Return (x, y) of the center of cell containing provided text 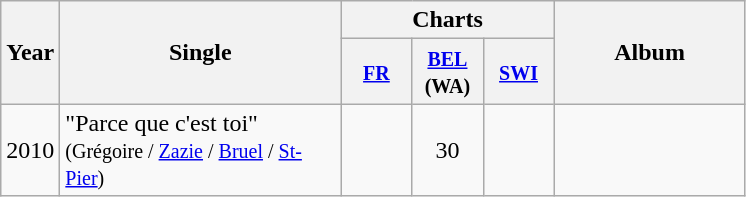
SWI (518, 72)
FR (376, 72)
BEL (WA) (448, 72)
30 (448, 150)
Charts (448, 20)
2010 (30, 150)
Year (30, 52)
"Parce que c'est toi"(Grégoire / Zazie / Bruel / St-Pier) (200, 150)
Album (650, 52)
Single (200, 52)
